Capture the cell that displays the provided text and extract its (X, Y) central coordinate. 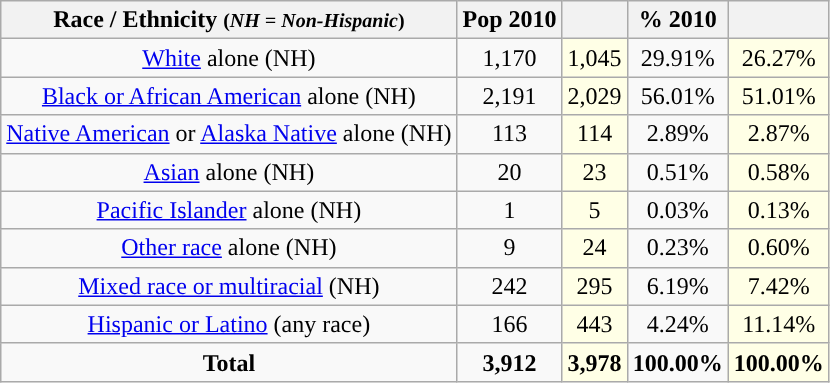
4.24% (678, 324)
113 (510, 134)
23 (594, 172)
Pacific Islander alone (NH) (229, 210)
11.14% (778, 324)
0.23% (678, 248)
51.01% (778, 96)
Hispanic or Latino (any race) (229, 324)
2,191 (510, 96)
Race / Ethnicity (NH = Non-Hispanic) (229, 20)
3,912 (510, 362)
2.87% (778, 134)
114 (594, 134)
Pop 2010 (510, 20)
0.58% (778, 172)
Native American or Alaska Native alone (NH) (229, 134)
1 (510, 210)
2,029 (594, 96)
% 2010 (678, 20)
20 (510, 172)
0.03% (678, 210)
26.27% (778, 58)
1,170 (510, 58)
2.89% (678, 134)
29.91% (678, 58)
7.42% (778, 286)
Total (229, 362)
295 (594, 286)
3,978 (594, 362)
Other race alone (NH) (229, 248)
White alone (NH) (229, 58)
56.01% (678, 96)
6.19% (678, 286)
166 (510, 324)
5 (594, 210)
24 (594, 248)
9 (510, 248)
0.13% (778, 210)
443 (594, 324)
1,045 (594, 58)
Black or African American alone (NH) (229, 96)
0.60% (778, 248)
0.51% (678, 172)
Asian alone (NH) (229, 172)
242 (510, 286)
Mixed race or multiracial (NH) (229, 286)
